Return the (x, y) coordinate for the center point of the cell that contains the specified text.  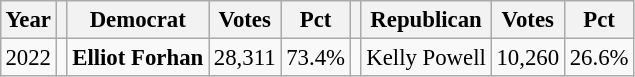
73.4% (316, 57)
2022 (28, 57)
10,260 (528, 57)
Year (28, 20)
Democrat (138, 20)
26.6% (598, 57)
Republican (426, 20)
28,311 (244, 57)
Kelly Powell (426, 57)
Elliot Forhan (138, 57)
